For the text-containing cell, return its midpoint in (x, y) coordinate format. 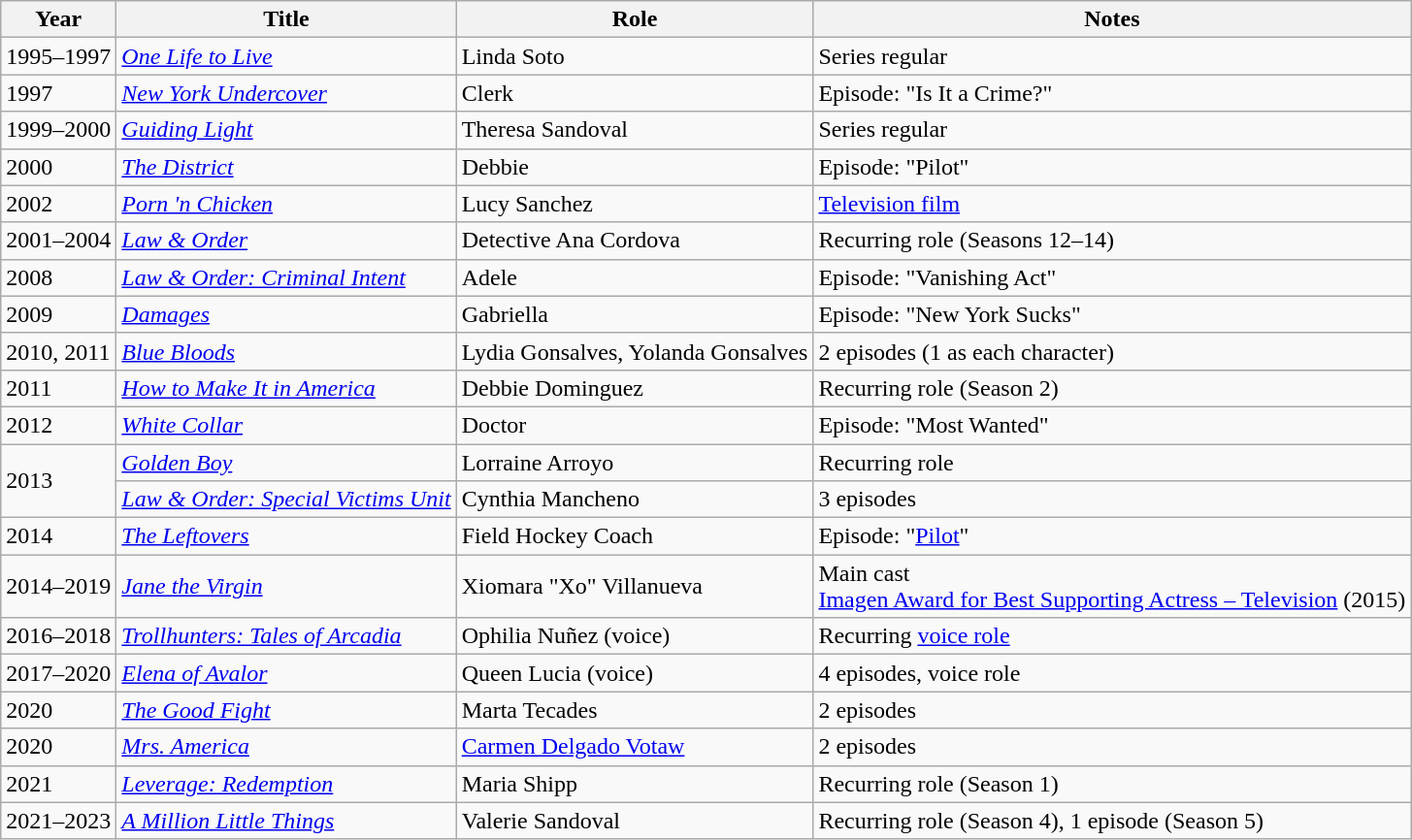
2021 (58, 784)
Law & Order: Criminal Intent (286, 277)
Blue Bloods (286, 351)
Recurring role (Season 4), 1 episode (Season 5) (1112, 821)
1997 (58, 93)
Television film (1112, 204)
Xiomara "Xo" Villanueva (635, 586)
2016–2018 (58, 636)
Queen Lucia (voice) (635, 673)
2000 (58, 167)
Porn 'n Chicken (286, 204)
Theresa Sandoval (635, 130)
2010, 2011 (58, 351)
2001–2004 (58, 241)
Law & Order (286, 241)
Episode: "Vanishing Act" (1112, 277)
1995–1997 (58, 56)
Golden Boy (286, 463)
Law & Order: Special Victims Unit (286, 500)
2008 (58, 277)
Mrs. America (286, 747)
2012 (58, 425)
Guiding Light (286, 130)
Recurring voice role (1112, 636)
The Good Fight (286, 710)
2002 (58, 204)
Notes (1112, 19)
Jane the Virgin (286, 586)
2017–2020 (58, 673)
4 episodes, voice role (1112, 673)
2011 (58, 388)
Episode: "Is It a Crime?" (1112, 93)
Cynthia Mancheno (635, 500)
Damages (286, 314)
Maria Shipp (635, 784)
Elena of Avalor (286, 673)
Main castImagen Award for Best Supporting Actress – Television (2015) (1112, 586)
2009 (58, 314)
New York Undercover (286, 93)
Debbie Dominguez (635, 388)
Year (58, 19)
2014 (58, 536)
Role (635, 19)
Recurring role (1112, 463)
Gabriella (635, 314)
White Collar (286, 425)
One Life to Live (286, 56)
Leverage: Redemption (286, 784)
Episode: "Most Wanted" (1112, 425)
Detective Ana Cordova (635, 241)
1999–2000 (58, 130)
3 episodes (1112, 500)
Lucy Sanchez (635, 204)
2013 (58, 481)
Clerk (635, 93)
2021–2023 (58, 821)
Adele (635, 277)
Linda Soto (635, 56)
The Leftovers (286, 536)
Carmen Delgado Votaw (635, 747)
The District (286, 167)
2 episodes (1 as each character) (1112, 351)
Episode: "New York Sucks" (1112, 314)
Recurring role (Seasons 12–14) (1112, 241)
Lorraine Arroyo (635, 463)
Doctor (635, 425)
2014–2019 (58, 586)
Trollhunters: Tales of Arcadia (286, 636)
Ophilia Nuñez (voice) (635, 636)
Title (286, 19)
A Million Little Things (286, 821)
Recurring role (Season 2) (1112, 388)
Field Hockey Coach (635, 536)
Debbie (635, 167)
Valerie Sandoval (635, 821)
Marta Tecades (635, 710)
Recurring role (Season 1) (1112, 784)
Lydia Gonsalves, Yolanda Gonsalves (635, 351)
How to Make It in America (286, 388)
